Return [x, y] of the center of cell containing provided text 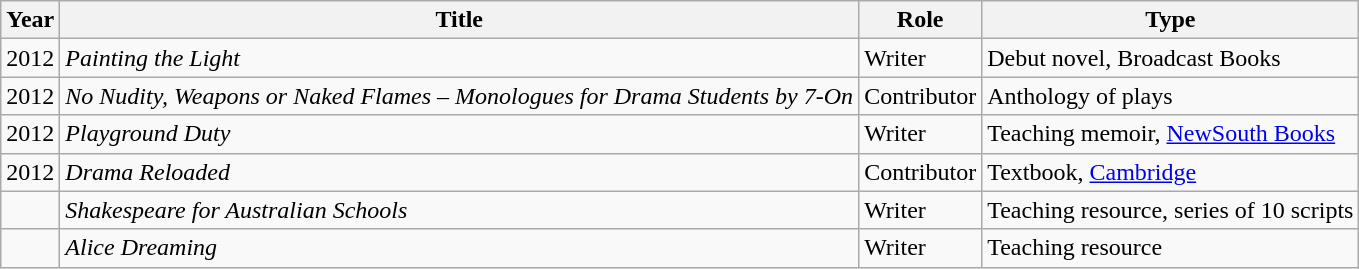
Teaching resource [1170, 248]
Anthology of plays [1170, 96]
No Nudity, Weapons or Naked Flames – Monologues for Drama Students by 7-On [460, 96]
Debut novel, Broadcast Books [1170, 58]
Teaching memoir, NewSouth Books [1170, 134]
Shakespeare for Australian Schools [460, 210]
Year [30, 20]
Alice Dreaming [460, 248]
Teaching resource, series of 10 scripts [1170, 210]
Playground Duty [460, 134]
Role [920, 20]
Drama Reloaded [460, 172]
Title [460, 20]
Textbook, Cambridge [1170, 172]
Type [1170, 20]
Painting the Light [460, 58]
